Determine the (X, Y) coordinate at the center of the cell enclosing the given text.  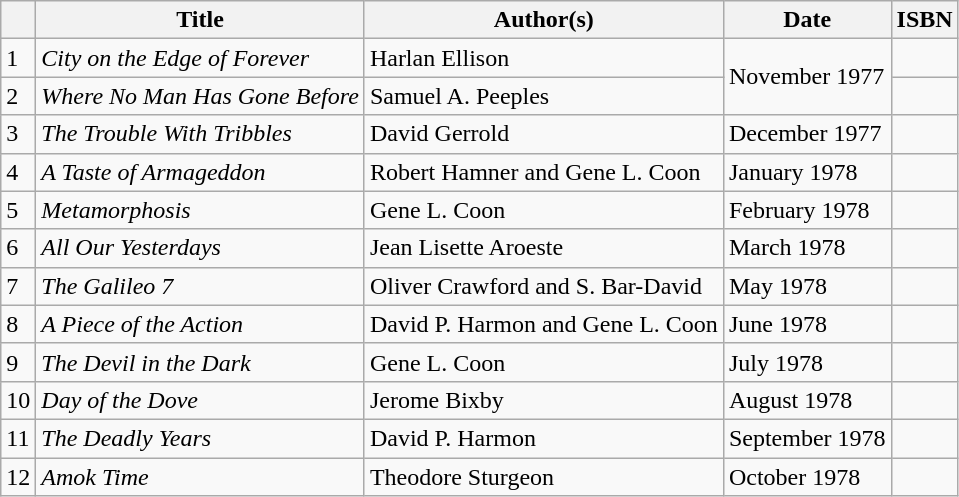
May 1978 (807, 286)
The Deadly Years (200, 438)
March 1978 (807, 248)
12 (18, 477)
David P. Harmon and Gene L. Coon (544, 324)
Jerome Bixby (544, 400)
Samuel A. Peeples (544, 96)
The Trouble With Tribbles (200, 134)
Metamorphosis (200, 210)
5 (18, 210)
Amok Time (200, 477)
July 1978 (807, 362)
August 1978 (807, 400)
Harlan Ellison (544, 58)
A Piece of the Action (200, 324)
6 (18, 248)
The Galileo 7 (200, 286)
7 (18, 286)
8 (18, 324)
Date (807, 20)
Author(s) (544, 20)
2 (18, 96)
10 (18, 400)
Day of the Dove (200, 400)
January 1978 (807, 172)
City on the Edge of Forever (200, 58)
David Gerrold (544, 134)
October 1978 (807, 477)
February 1978 (807, 210)
ISBN (924, 20)
Theodore Sturgeon (544, 477)
September 1978 (807, 438)
3 (18, 134)
The Devil in the Dark (200, 362)
Where No Man Has Gone Before (200, 96)
9 (18, 362)
David P. Harmon (544, 438)
Title (200, 20)
All Our Yesterdays (200, 248)
Robert Hamner and Gene L. Coon (544, 172)
Oliver Crawford and S. Bar-David (544, 286)
November 1977 (807, 77)
4 (18, 172)
1 (18, 58)
December 1977 (807, 134)
A Taste of Armageddon (200, 172)
11 (18, 438)
Jean Lisette Aroeste (544, 248)
June 1978 (807, 324)
